Determine the (X, Y) coordinate at the center of the cell enclosing the given text.  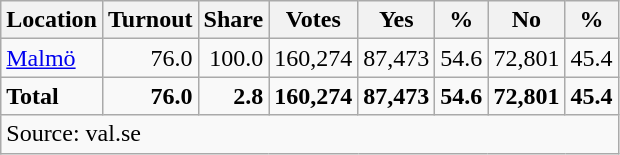
100.0 (234, 58)
Source: val.se (310, 134)
Location (52, 20)
Share (234, 20)
Turnout (150, 20)
Yes (396, 20)
No (526, 20)
Votes (314, 20)
Total (52, 96)
Malmö (52, 58)
2.8 (234, 96)
